Provide the (X, Y) coordinate of the cell's center where the given text is located.  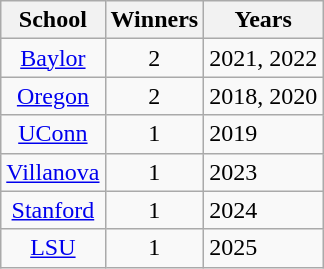
2019 (264, 134)
Winners (154, 20)
Oregon (53, 96)
2024 (264, 210)
2018, 2020 (264, 96)
Villanova (53, 172)
Baylor (53, 58)
Years (264, 20)
2025 (264, 248)
LSU (53, 248)
2023 (264, 172)
Stanford (53, 210)
UConn (53, 134)
2021, 2022 (264, 58)
School (53, 20)
